Output the (X, Y) coordinate of the center of the cell containing the given text.  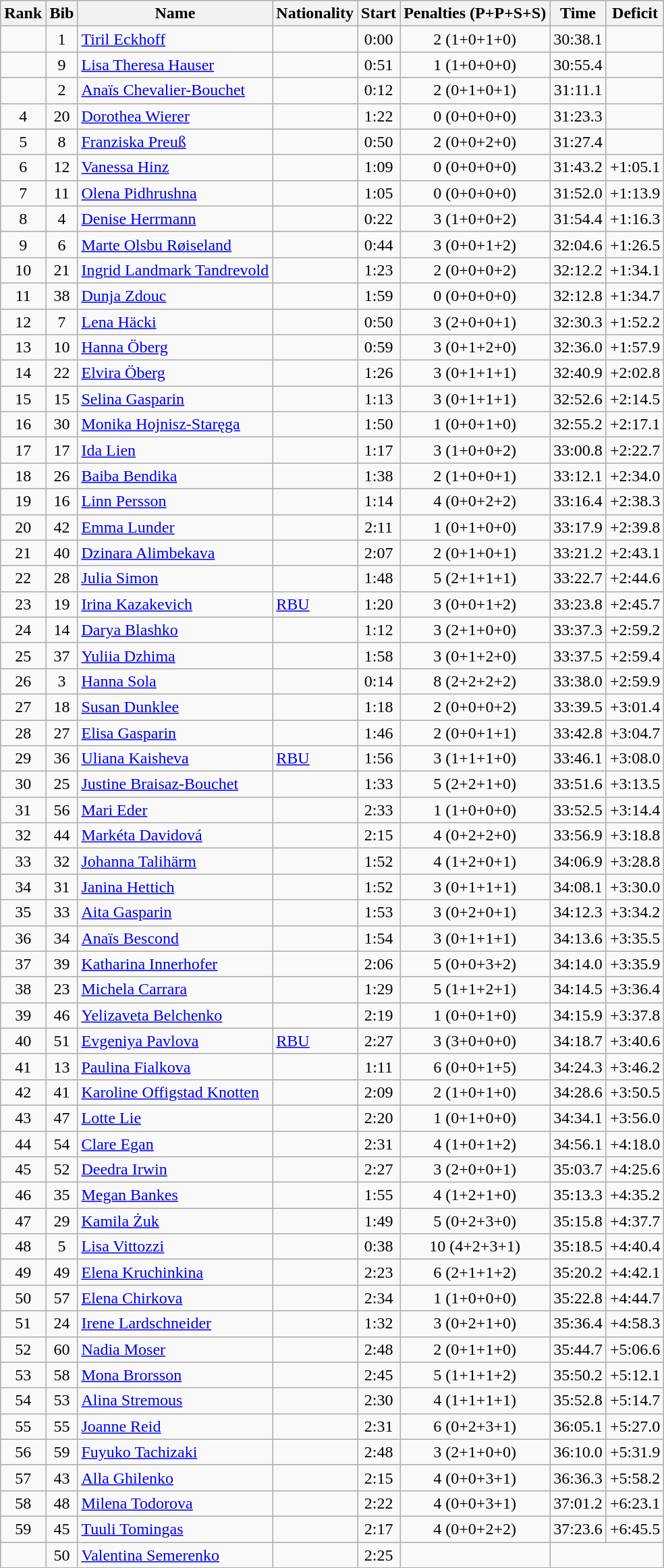
4 (1+2+0+1) (475, 861)
+3:08.0 (634, 759)
4 (1+0+1+2) (475, 1144)
+1:26.5 (634, 244)
+1:13.9 (634, 193)
Hanna Sola (175, 681)
34:14.0 (578, 964)
31:27.4 (578, 142)
Darya Blashko (175, 630)
Elvira Öberg (175, 373)
Dzinara Alimbekava (175, 553)
1:32 (379, 1324)
31:54.4 (578, 219)
34:14.5 (578, 990)
5 (1+1+2+1) (475, 990)
36:10.0 (578, 1452)
2:30 (379, 1401)
2:34 (379, 1298)
+3:34.2 (634, 913)
1:22 (379, 116)
37:01.2 (578, 1503)
+1:16.3 (634, 219)
33:23.8 (578, 604)
4 (1+2+1+0) (475, 1195)
32:30.3 (578, 322)
1:23 (379, 270)
Megan Bankes (175, 1195)
+3:28.8 (634, 861)
Elena Kruchinkina (175, 1272)
36:05.1 (578, 1426)
Lisa Theresa Hauser (175, 65)
32:36.0 (578, 348)
1:54 (379, 938)
34:24.3 (578, 1066)
33:37.3 (578, 630)
Marte Olsbu Røiseland (175, 244)
3 (62, 681)
1:55 (379, 1195)
1:53 (379, 913)
+3:56.0 (634, 1118)
Paulina Fialkova (175, 1066)
33:56.9 (578, 836)
+2:17.1 (634, 425)
+4:18.0 (634, 1144)
6 (2+1+1+2) (475, 1272)
3 (1+1+1+0) (475, 759)
+5:06.6 (634, 1349)
+3:14.4 (634, 810)
35:36.4 (578, 1324)
Irina Kazakevich (175, 604)
+2:02.8 (634, 373)
Milena Todorova (175, 1503)
+3:13.5 (634, 784)
33:12.1 (578, 476)
Yuliia Dzhima (175, 655)
1:59 (379, 296)
2:45 (379, 1375)
35:44.7 (578, 1349)
2:07 (379, 553)
Hanna Öberg (175, 348)
1:46 (379, 732)
1:13 (379, 399)
+3:46.2 (634, 1066)
+3:50.5 (634, 1092)
35:15.8 (578, 1221)
Deficit (634, 13)
Nadia Moser (175, 1349)
1:56 (379, 759)
Anaïs Bescond (175, 938)
2 (0+0+2+0) (475, 142)
2:11 (379, 527)
2:33 (379, 810)
Dorothea Wierer (175, 116)
2 (0+0+1+1) (475, 732)
1:50 (379, 425)
2:25 (379, 1555)
+2:59.9 (634, 681)
0:22 (379, 219)
31:23.3 (578, 116)
36:36.3 (578, 1478)
0:14 (379, 681)
Lena Häcki (175, 322)
Franziska Preuß (175, 142)
Alina Stremous (175, 1401)
33:46.1 (578, 759)
+1:34.7 (634, 296)
Markéta Davidová (175, 836)
Elena Chirkova (175, 1298)
0:51 (379, 65)
+2:45.7 (634, 604)
+2:43.1 (634, 553)
+3:35.9 (634, 964)
Ingrid Landmark Tandrevold (175, 270)
34:08.1 (578, 887)
+1:34.1 (634, 270)
0:59 (379, 348)
Karoline Offigstad Knotten (175, 1092)
5 (1+1+1+2) (475, 1375)
+4:58.3 (634, 1324)
+3:35.5 (634, 938)
0:44 (379, 244)
Monika Hojnisz-Staręga (175, 425)
Olena Pidhrushna (175, 193)
32:55.2 (578, 425)
1:26 (379, 373)
1:48 (379, 578)
+3:01.4 (634, 707)
1:20 (379, 604)
Penalties (P+P+S+S) (475, 13)
32:12.2 (578, 270)
4 (0+2+2+0) (475, 836)
10 (4+2+3+1) (475, 1247)
+2:38.3 (634, 502)
31:11.1 (578, 90)
Rank (23, 13)
Mona Brorsson (175, 1375)
Valentina Semerenko (175, 1555)
1:09 (379, 167)
1:14 (379, 502)
Deedra Irwin (175, 1170)
+3:36.4 (634, 990)
Uliana Kaisheva (175, 759)
2:06 (379, 964)
Nationality (315, 13)
+4:44.7 (634, 1298)
35:13.3 (578, 1195)
34:15.9 (578, 1015)
+2:59.4 (634, 655)
3 (3+0+0+0) (475, 1041)
6 (0+0+1+5) (475, 1066)
2 (0+1+1+0) (475, 1349)
34:34.1 (578, 1118)
34:12.3 (578, 913)
1:49 (379, 1221)
Susan Dunklee (175, 707)
+2:14.5 (634, 399)
0:38 (379, 1247)
+3:04.7 (634, 732)
Anaïs Chevalier-Bouchet (175, 90)
1:58 (379, 655)
Katharina Innerhofer (175, 964)
+3:40.6 (634, 1041)
8 (2+2+2+2) (475, 681)
33:38.0 (578, 681)
Johanna Talihärm (175, 861)
34:28.6 (578, 1092)
+3:30.0 (634, 887)
+1:57.9 (634, 348)
31:43.2 (578, 167)
+2:34.0 (634, 476)
Justine Braisaz-Bouchet (175, 784)
60 (62, 1349)
Kamila Żuk (175, 1221)
35:18.5 (578, 1247)
Start (379, 13)
Linn Persson (175, 502)
+2:39.8 (634, 527)
1:38 (379, 476)
+2:59.2 (634, 630)
Ida Lien (175, 450)
Emma Lunder (175, 527)
30:38.1 (578, 39)
Clare Egan (175, 1144)
+2:44.6 (634, 578)
2:17 (379, 1529)
34:06.9 (578, 861)
33:52.5 (578, 810)
Vanessa Hinz (175, 167)
Irene Lardschneider (175, 1324)
+3:18.8 (634, 836)
33:21.2 (578, 553)
0:12 (379, 90)
5 (0+2+3+0) (475, 1221)
1:18 (379, 707)
1:11 (379, 1066)
33:51.6 (578, 784)
Name (175, 13)
5 (2+1+1+1) (475, 578)
2:22 (379, 1503)
+5:58.2 (634, 1478)
+5:27.0 (634, 1426)
+4:42.1 (634, 1272)
Alla Ghilenko (175, 1478)
2:19 (379, 1015)
5 (0+0+3+2) (475, 964)
33:37.5 (578, 655)
33:42.8 (578, 732)
4 (1+1+1+1) (475, 1401)
Lisa Vittozzi (175, 1247)
2:09 (379, 1092)
Time (578, 13)
35:22.8 (578, 1298)
1:05 (379, 193)
+5:31.9 (634, 1452)
Baiba Bendika (175, 476)
Evgeniya Pavlova (175, 1041)
+4:40.4 (634, 1247)
+6:45.5 (634, 1529)
3 (0+2+0+1) (475, 913)
31:52.0 (578, 193)
+4:37.7 (634, 1221)
33:17.9 (578, 527)
Selina Gasparin (175, 399)
Michela Carrara (175, 990)
+3:37.8 (634, 1015)
35:50.2 (578, 1375)
+4:35.2 (634, 1195)
+5:12.1 (634, 1375)
5 (2+2+1+0) (475, 784)
Denise Herrmann (175, 219)
+1:05.1 (634, 167)
Tuuli Tomingas (175, 1529)
+4:25.6 (634, 1170)
+5:14.7 (634, 1401)
30:55.4 (578, 65)
Tiril Eckhoff (175, 39)
34:13.6 (578, 938)
34:18.7 (578, 1041)
1 (62, 39)
33:22.7 (578, 578)
37:23.6 (578, 1529)
1:29 (379, 990)
+1:52.2 (634, 322)
2:20 (379, 1118)
1:12 (379, 630)
32:52.6 (578, 399)
35:20.2 (578, 1272)
32:40.9 (578, 373)
33:39.5 (578, 707)
Yelizaveta Belchenko (175, 1015)
Elisa Gasparin (175, 732)
Dunja Zdouc (175, 296)
32:04.6 (578, 244)
0:00 (379, 39)
35:52.8 (578, 1401)
Lotte Lie (175, 1118)
2 (62, 90)
6 (0+2+3+1) (475, 1426)
33:00.8 (578, 450)
+2:22.7 (634, 450)
3 (0+2+1+0) (475, 1324)
2:23 (379, 1272)
+6:23.1 (634, 1503)
Fuyuko Tachizaki (175, 1452)
Aita Gasparin (175, 913)
2 (1+0+0+1) (475, 476)
Bib (62, 13)
Janina Hettich (175, 887)
Mari Eder (175, 810)
1:33 (379, 784)
Julia Simon (175, 578)
34:56.1 (578, 1144)
32:12.8 (578, 296)
33:16.4 (578, 502)
Joanne Reid (175, 1426)
1:17 (379, 450)
35:03.7 (578, 1170)
